Output the [X, Y] coordinate of the center of the cell containing the given text.  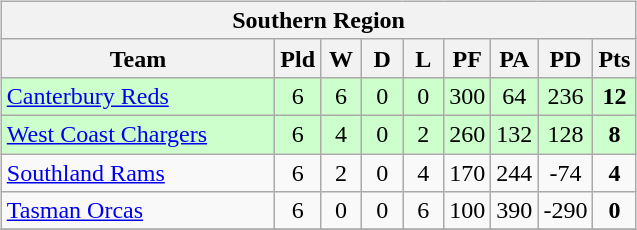
PF [468, 58]
64 [514, 96]
PD [566, 58]
128 [566, 134]
-290 [566, 211]
D [382, 58]
W [342, 58]
170 [468, 173]
PA [514, 58]
Team [138, 58]
Southern Region [318, 20]
West Coast Chargers [138, 134]
300 [468, 96]
12 [614, 96]
244 [514, 173]
L [424, 58]
236 [566, 96]
-74 [566, 173]
Pts [614, 58]
Canterbury Reds [138, 96]
Pld [298, 58]
Southland Rams [138, 173]
260 [468, 134]
132 [514, 134]
8 [614, 134]
Tasman Orcas [138, 211]
100 [468, 211]
390 [514, 211]
